Extract the (X, Y) coordinate from the center of the cell holding the provided text.  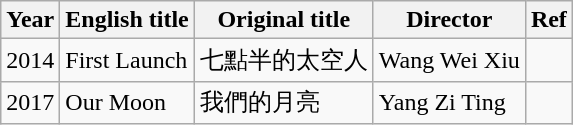
Director (449, 20)
Year (30, 20)
七點半的太空人 (284, 60)
我們的月亮 (284, 102)
2014 (30, 60)
Our Moon (127, 102)
Wang Wei Xiu (449, 60)
Ref (548, 20)
First Launch (127, 60)
Yang Zi Ting (449, 102)
2017 (30, 102)
Original title (284, 20)
English title (127, 20)
